Return [x, y] of the center of cell containing provided text 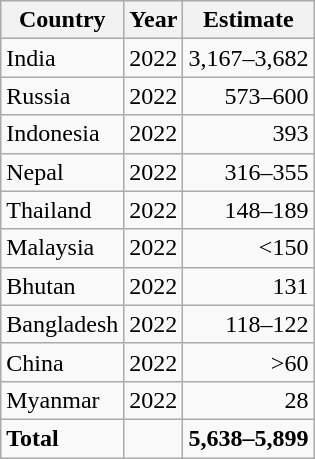
Bangladesh [62, 324]
Nepal [62, 172]
Indonesia [62, 134]
28 [248, 400]
Malaysia [62, 248]
<150 [248, 248]
Russia [62, 96]
573–600 [248, 96]
Year [154, 20]
393 [248, 134]
118–122 [248, 324]
148–189 [248, 210]
131 [248, 286]
3,167–3,682 [248, 58]
Estimate [248, 20]
Total [62, 438]
Myanmar [62, 400]
Bhutan [62, 286]
India [62, 58]
316–355 [248, 172]
China [62, 362]
Thailand [62, 210]
5,638–5,899 [248, 438]
Country [62, 20]
>60 [248, 362]
